Identify which cell holds the provided text, then report its (X, Y) central coordinate. 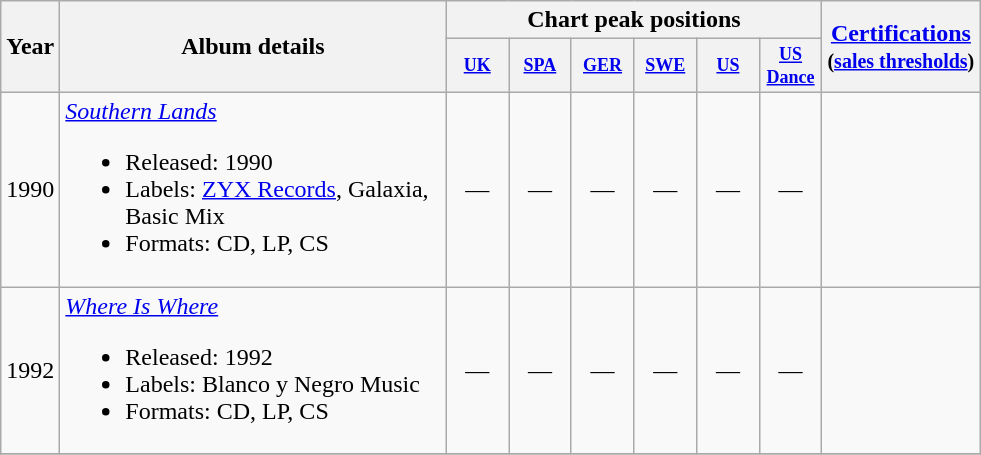
Southern LandsReleased: 1990Labels: ZYX Records, Galaxia, Basic MixFormats: CD, LP, CS (253, 189)
GER (602, 66)
Year (30, 47)
Chart peak positions (634, 20)
US Dance (790, 66)
Album details (253, 47)
Certifications(sales thresholds) (901, 47)
SWE (666, 66)
US (728, 66)
1990 (30, 189)
SPA (540, 66)
Where Is WhereReleased: 1992Labels: Blanco y Negro MusicFormats: CD, LP, CS (253, 370)
UK (478, 66)
1992 (30, 370)
